Capture the cell that displays the provided text and extract its (x, y) central coordinate. 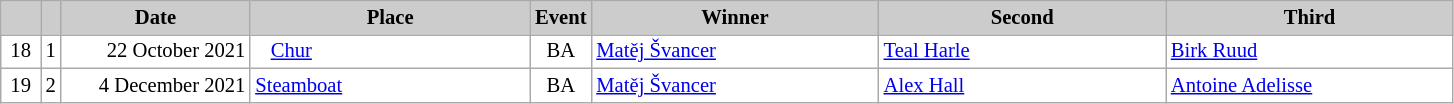
22 October 2021 (156, 51)
Third (1310, 17)
Winner (734, 17)
Birk Ruud (1310, 51)
4 December 2021 (156, 85)
2 (50, 85)
Chur (390, 51)
Antoine Adelisse (1310, 85)
19 (21, 85)
18 (21, 51)
Teal Harle (1022, 51)
Second (1022, 17)
Event (560, 17)
Place (390, 17)
Alex Hall (1022, 85)
Steamboat (390, 85)
Date (156, 17)
1 (50, 51)
